For the text-containing cell, return its midpoint in [x, y] coordinate format. 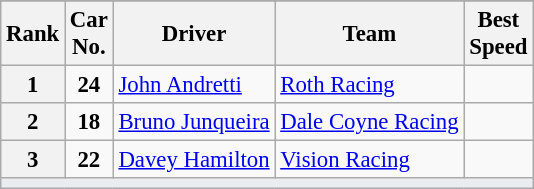
Bruno Junqueira [194, 122]
BestSpeed [498, 34]
Davey Hamilton [194, 160]
3 [33, 160]
18 [90, 122]
CarNo. [90, 34]
2 [33, 122]
1 [33, 85]
Dale Coyne Racing [370, 122]
John Andretti [194, 85]
24 [90, 85]
Team [370, 34]
Roth Racing [370, 85]
Driver [194, 34]
Vision Racing [370, 160]
Rank [33, 34]
22 [90, 160]
